Output the [X, Y] coordinate of the center of the cell containing the given text.  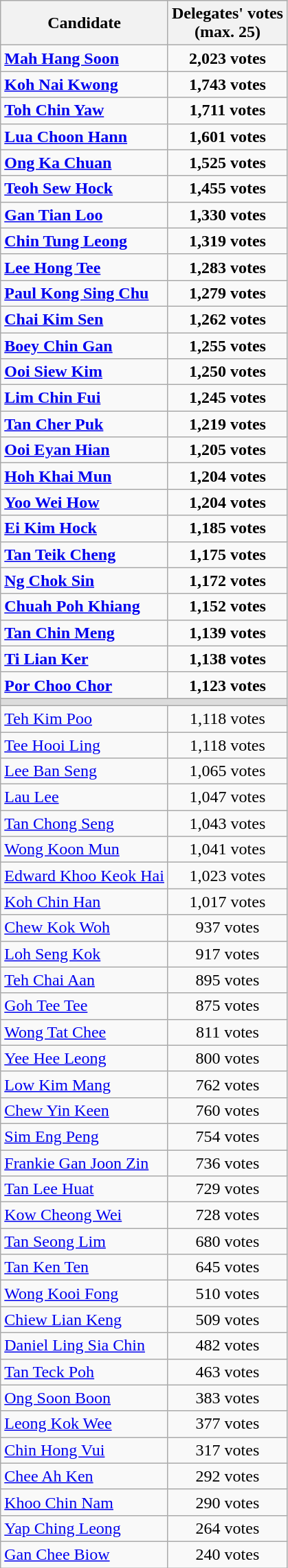
1,245 votes [227, 398]
Tee Hooi Ling [85, 745]
Por Choo Chor [85, 685]
317 votes [227, 1450]
Yap Ching Leong [85, 1528]
Wong Koon Mun [85, 850]
292 votes [227, 1476]
754 votes [227, 1136]
1,262 votes [227, 319]
1,139 votes [227, 633]
811 votes [227, 1032]
800 votes [227, 1058]
Kow Cheong Wei [85, 1215]
Hoh Khai Mun [85, 476]
Teoh Sew Hock [85, 189]
Tan Chong Seng [85, 823]
Goh Tee Tee [85, 1006]
Ong Ka Chuan [85, 163]
1,525 votes [227, 163]
1,279 votes [227, 293]
1,123 votes [227, 685]
1,185 votes [227, 528]
Khoo Chin Nam [85, 1502]
1,743 votes [227, 84]
Mah Hang Soon [85, 58]
Paul Kong Sing Chu [85, 293]
Tan Ken Ten [85, 1267]
1,455 votes [227, 189]
240 votes [227, 1554]
1,283 votes [227, 267]
895 votes [227, 980]
1,017 votes [227, 902]
Wong Tat Chee [85, 1032]
1,319 votes [227, 241]
645 votes [227, 1267]
Ng Chok Sin [85, 581]
1,250 votes [227, 372]
Edward Khoo Keok Hai [85, 876]
937 votes [227, 928]
Tan Cher Puk [85, 424]
Lee Hong Tee [85, 267]
Chiew Lian Keng [85, 1320]
509 votes [227, 1320]
Gan Tian Loo [85, 215]
510 votes [227, 1294]
728 votes [227, 1215]
Chin Tung Leong [85, 241]
Toh Chin Yaw [85, 110]
Tan Teik Cheng [85, 554]
Teh Kim Poo [85, 718]
1,330 votes [227, 215]
Candidate [85, 23]
Ei Kim Hock [85, 528]
Chin Hong Vui [85, 1450]
Lee Ban Seng [85, 771]
Yoo Wei How [85, 502]
680 votes [227, 1241]
264 votes [227, 1528]
Ooi Eyan Hian [85, 450]
Delegates' votes(max. 25) [227, 23]
1,065 votes [227, 771]
463 votes [227, 1372]
1,255 votes [227, 345]
1,175 votes [227, 554]
Boey Chin Gan [85, 345]
Ong Soon Boon [85, 1398]
383 votes [227, 1398]
Lua Choon Hann [85, 137]
Gan Chee Biow [85, 1554]
Lau Lee [85, 797]
Sim Eng Peng [85, 1136]
Tan Seong Lim [85, 1241]
875 votes [227, 1006]
290 votes [227, 1502]
Frankie Gan Joon Zin [85, 1163]
1,043 votes [227, 823]
Yee Hee Leong [85, 1058]
736 votes [227, 1163]
Teh Chai Aan [85, 980]
1,047 votes [227, 797]
Chew Yin Keen [85, 1110]
1,219 votes [227, 424]
482 votes [227, 1346]
1,041 votes [227, 850]
Wong Kooi Fong [85, 1294]
1,152 votes [227, 607]
Tan Chin Meng [85, 633]
Ooi Siew Kim [85, 372]
Chew Kok Woh [85, 928]
Loh Seng Kok [85, 954]
1,711 votes [227, 110]
Koh Nai Kwong [85, 84]
2,023 votes [227, 58]
Ti Lian Ker [85, 659]
1,205 votes [227, 450]
Lim Chin Fui [85, 398]
1,172 votes [227, 581]
Tan Teck Poh [85, 1372]
762 votes [227, 1084]
377 votes [227, 1424]
917 votes [227, 954]
Leong Kok Wee [85, 1424]
Chuah Poh Khiang [85, 607]
760 votes [227, 1110]
1,138 votes [227, 659]
Chai Kim Sen [85, 319]
Tan Lee Huat [85, 1189]
1,601 votes [227, 137]
Chee Ah Ken [85, 1476]
Daniel Ling Sia Chin [85, 1346]
Low Kim Mang [85, 1084]
729 votes [227, 1189]
1,023 votes [227, 876]
Koh Chin Han [85, 902]
